For the text-containing cell, return its midpoint in [X, Y] coordinate format. 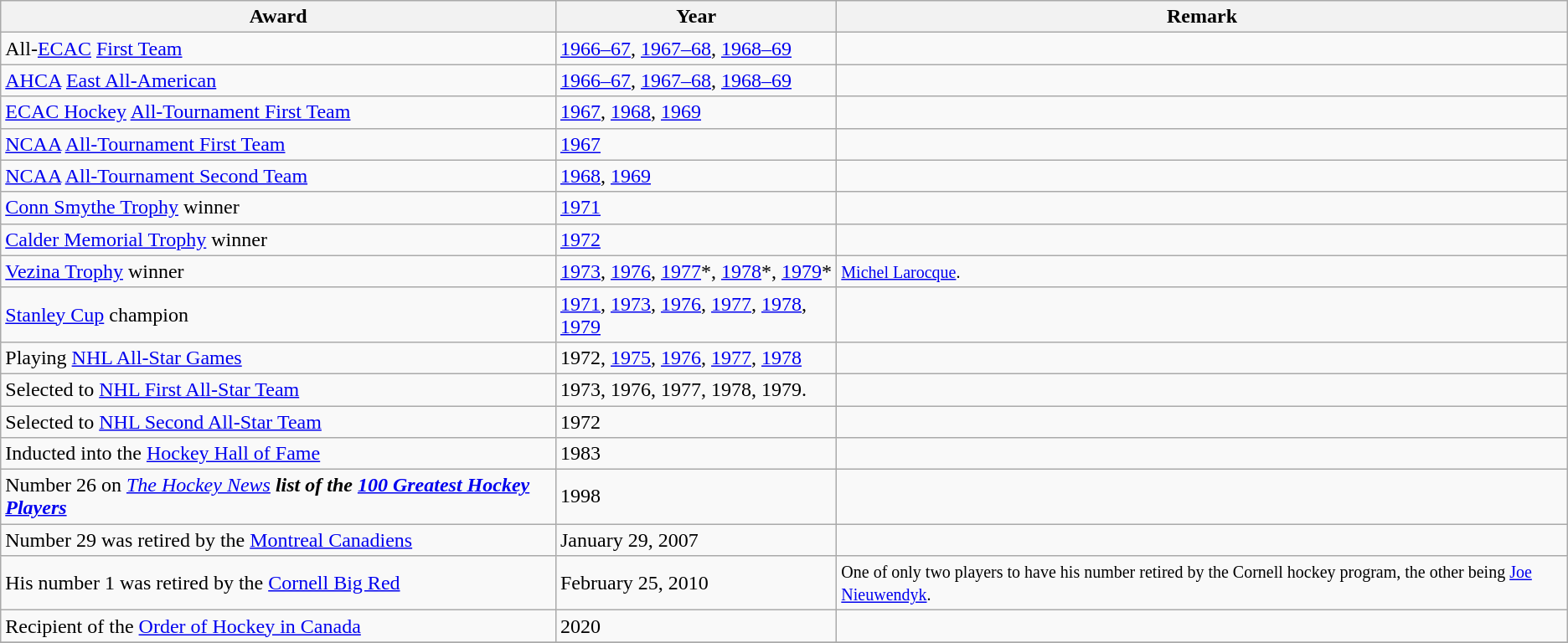
Calder Memorial Trophy winner [278, 239]
1967 [695, 144]
Remark [1202, 17]
Inducted into the Hockey Hall of Fame [278, 454]
NCAA All-Tournament Second Team [278, 176]
Conn Smythe Trophy winner [278, 208]
Number 29 was retired by the Montreal Canadiens [278, 540]
Recipient of the Order of Hockey in Canada [278, 626]
Selected to NHL First All-Star Team [278, 389]
2020 [695, 626]
1998 [695, 497]
Vezina Trophy winner [278, 271]
January 29, 2007 [695, 540]
Playing NHL All-Star Games [278, 358]
One of only two players to have his number retired by the Cornell hockey program, the other being Joe Nieuwendyk. [1202, 583]
Year [695, 17]
1968, 1969 [695, 176]
1973, 1976, 1977*, 1978*, 1979* [695, 271]
February 25, 2010 [695, 583]
1973, 1976, 1977, 1978, 1979. [695, 389]
Michel Larocque. [1202, 271]
1972, 1975, 1976, 1977, 1978 [695, 358]
Award [278, 17]
NCAA All-Tournament First Team [278, 144]
AHCA East All-American [278, 80]
All-ECAC First Team [278, 49]
His number 1 was retired by the Cornell Big Red [278, 583]
1971, 1973, 1976, 1977, 1978, 1979 [695, 315]
Stanley Cup champion [278, 315]
Number 26 on The Hockey News list of the 100 Greatest Hockey Players [278, 497]
1983 [695, 454]
Selected to NHL Second All-Star Team [278, 421]
1967, 1968, 1969 [695, 112]
ECAC Hockey All-Tournament First Team [278, 112]
1971 [695, 208]
